Find where the given text appears and provide that cell's center as [x, y] coordinate. 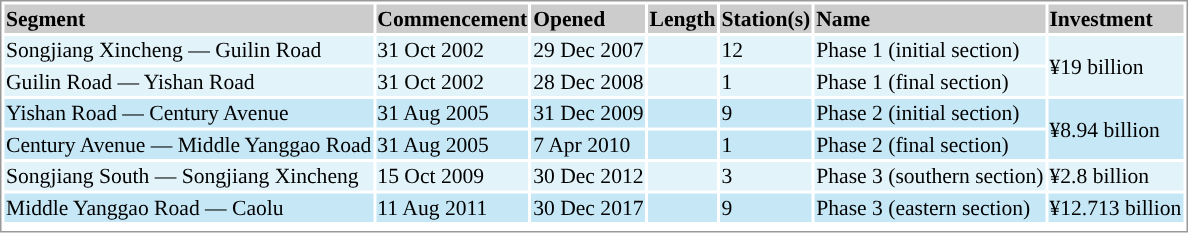
Name [930, 18]
11 Aug 2011 [452, 208]
Phase 2 (final section) [930, 144]
¥2.8 billion [1116, 176]
Length [682, 18]
Guilin Road — Yishan Road [188, 82]
31 Dec 2009 [588, 113]
¥19 billion [1116, 66]
7 Apr 2010 [588, 144]
12 [766, 50]
Songjiang Xincheng — Guilin Road [188, 50]
Yishan Road — Century Avenue [188, 113]
Opened [588, 18]
3 [766, 176]
Phase 2 (initial section) [930, 113]
¥12.713 billion [1116, 208]
30 Dec 2012 [588, 176]
15 Oct 2009 [452, 176]
Phase 1 (final section) [930, 82]
Phase 3 (southern section) [930, 176]
Songjiang South — Songjiang Xincheng [188, 176]
29 Dec 2007 [588, 50]
Investment [1116, 18]
Station(s) [766, 18]
28 Dec 2008 [588, 82]
Phase 3 (eastern section) [930, 208]
Commencement [452, 18]
30 Dec 2017 [588, 208]
¥8.94 billion [1116, 129]
Phase 1 (initial section) [930, 50]
Middle Yanggao Road — Caolu [188, 208]
Century Avenue — Middle Yanggao Road [188, 144]
Segment [188, 18]
